Search for the cell housing the specified text and yield its [X, Y] center coordinate. 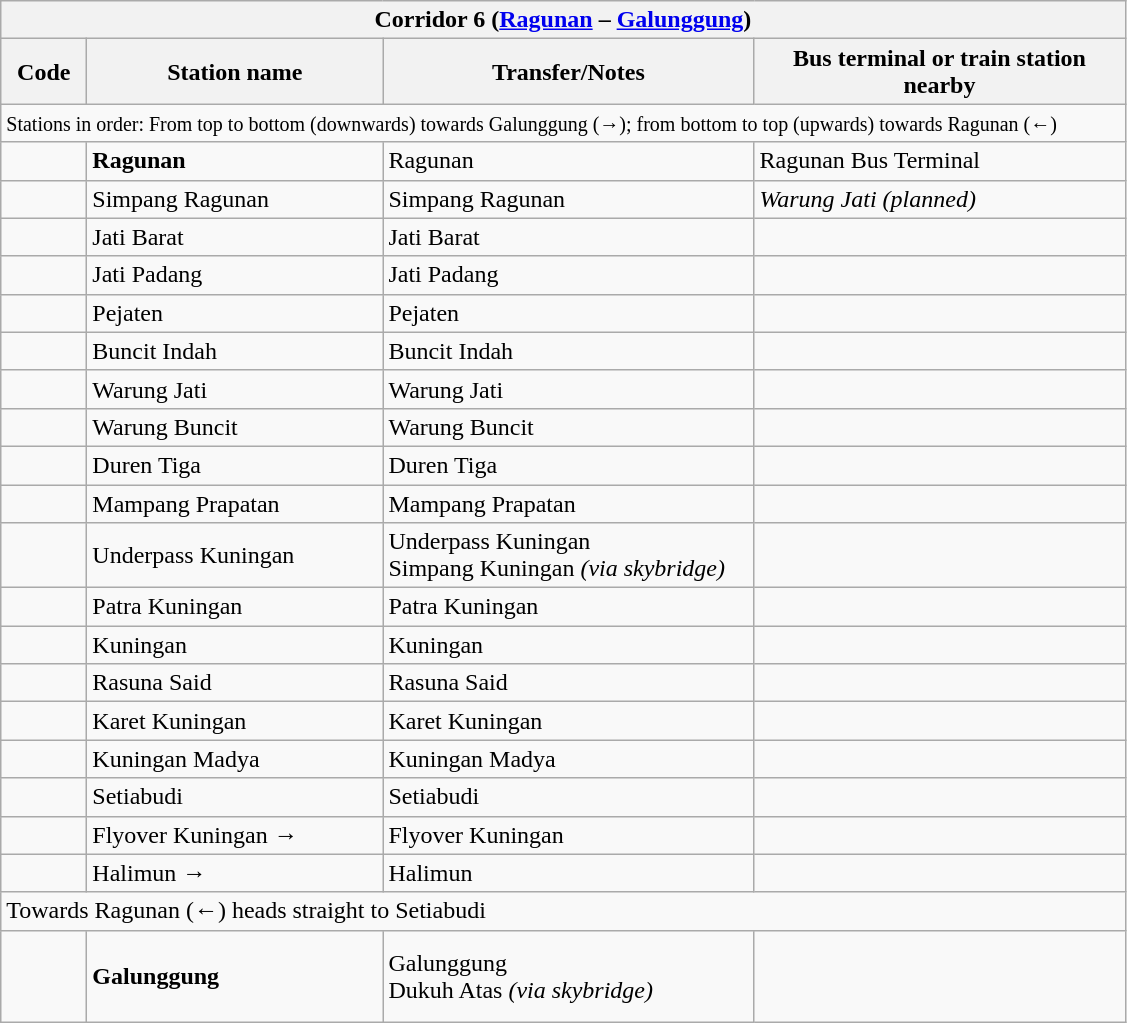
Ragunan Bus Terminal [940, 161]
Towards Ragunan (←) heads straight to Setiabudi [563, 911]
Halimun [568, 873]
Flyover Kuningan → [235, 835]
Underpass Kuningan Simpang Kuningan (via skybridge) [568, 556]
Transfer/Notes [568, 72]
Code [44, 72]
Station name [235, 72]
Warung Jati (planned) [940, 199]
Underpass Kuningan [235, 556]
Corridor 6 (Ragunan – Galunggung) [563, 20]
Flyover Kuningan [568, 835]
Halimun → [235, 873]
Stations in order: From top to bottom (downwards) towards Galunggung (→); from bottom to top (upwards) towards Ragunan (←) [563, 123]
Galunggung Dukuh Atas (via skybridge) [568, 976]
Galunggung [235, 976]
Bus terminal or train station nearby [940, 72]
